Provide the [x, y] coordinate of the cell's center where the given text is located.  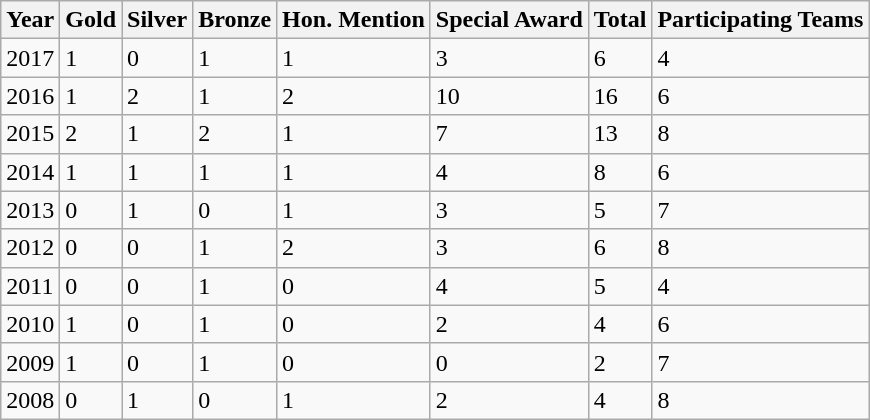
Silver [158, 20]
2008 [30, 400]
Total [620, 20]
10 [509, 96]
2016 [30, 96]
2010 [30, 324]
16 [620, 96]
2012 [30, 248]
Year [30, 20]
2009 [30, 362]
2017 [30, 58]
2014 [30, 172]
2013 [30, 210]
Bronze [235, 20]
13 [620, 134]
Gold [91, 20]
Participating Teams [760, 20]
Special Award [509, 20]
2011 [30, 286]
2015 [30, 134]
Hon. Mention [354, 20]
